Return the (X, Y) coordinate for the center point of the cell that contains the specified text.  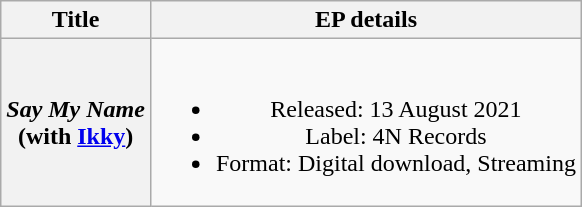
Released: 13 August 2021Label: 4N RecordsFormat: Digital download, Streaming (366, 122)
Title (76, 20)
Say My Name(with Ikky) (76, 122)
EP details (366, 20)
